Return (x, y) of the center of cell containing provided text 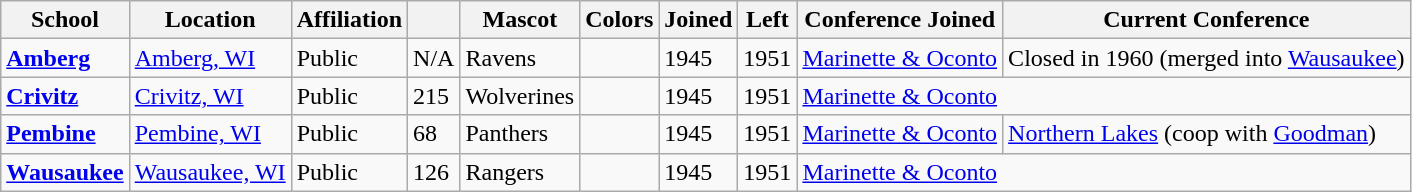
Current Conference (1207, 20)
Wausaukee, WI (210, 172)
N/A (434, 58)
68 (434, 134)
Panthers (520, 134)
Northern Lakes (coop with Goodman) (1207, 134)
Crivitz (65, 96)
Joined (698, 20)
Location (210, 20)
Affiliation (349, 20)
Colors (620, 20)
Ravens (520, 58)
Conference Joined (900, 20)
Closed in 1960 (merged into Wausaukee) (1207, 58)
Mascot (520, 20)
School (65, 20)
Pembine (65, 134)
Wolverines (520, 96)
Wausaukee (65, 172)
Pembine, WI (210, 134)
Amberg, WI (210, 58)
Left (768, 20)
Amberg (65, 58)
Rangers (520, 172)
Crivitz, WI (210, 96)
126 (434, 172)
215 (434, 96)
